Return the (x, y) coordinate for the center point of the cell that contains the specified text.  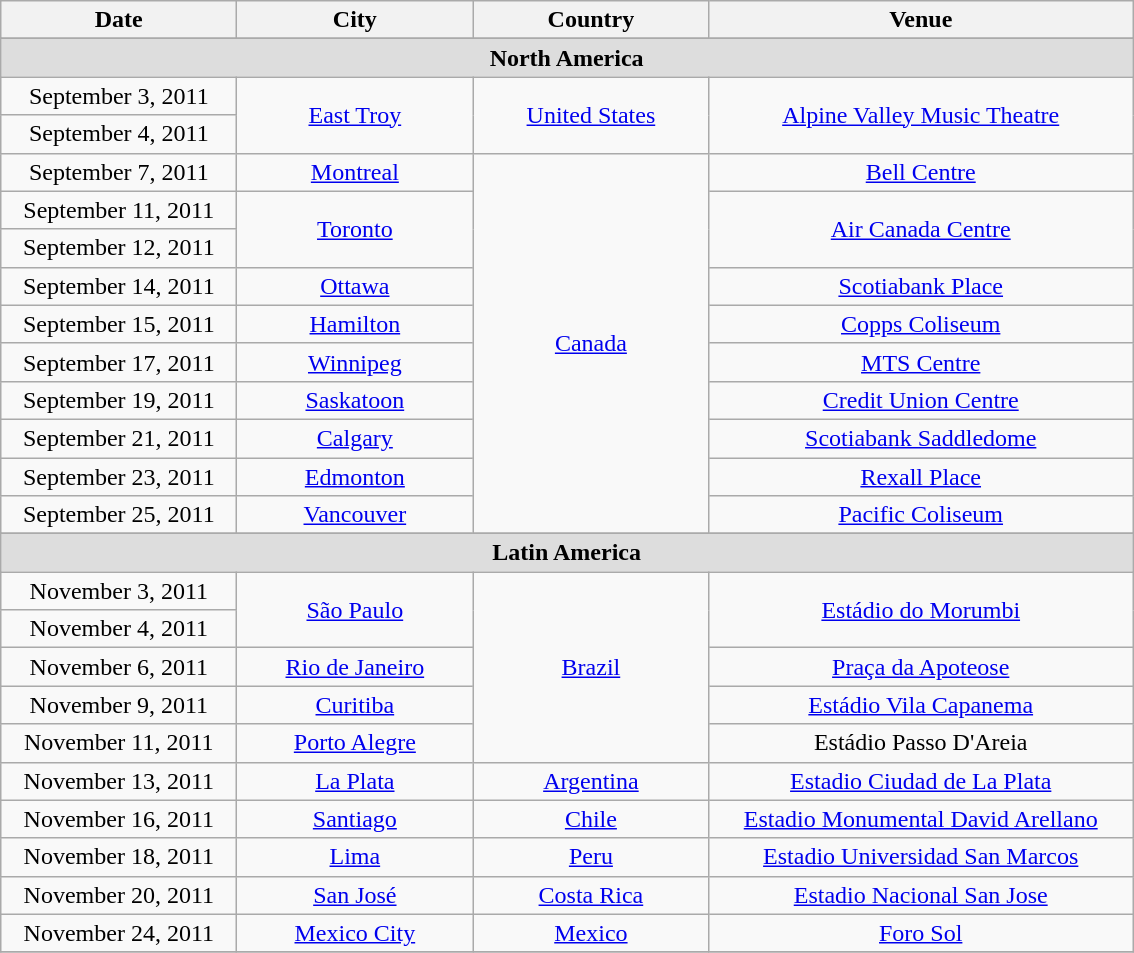
Estadio Universidad San Marcos (921, 857)
September 12, 2011 (119, 248)
September 23, 2011 (119, 477)
Latin America (567, 553)
Peru (591, 857)
Mexico (591, 933)
September 4, 2011 (119, 134)
Lima (355, 857)
Ottawa (355, 286)
November 3, 2011 (119, 591)
Argentina (591, 781)
November 18, 2011 (119, 857)
Hamilton (355, 324)
September 3, 2011 (119, 96)
Bell Centre (921, 172)
São Paulo (355, 610)
Foro Sol (921, 933)
September 25, 2011 (119, 515)
September 14, 2011 (119, 286)
September 19, 2011 (119, 400)
Alpine Valley Music Theatre (921, 115)
Estadio Monumental David Arellano (921, 819)
East Troy (355, 115)
November 24, 2011 (119, 933)
Country (591, 20)
Calgary (355, 438)
November 13, 2011 (119, 781)
Chile (591, 819)
Estadio Ciudad de La Plata (921, 781)
Scotiabank Place (921, 286)
November 4, 2011 (119, 629)
Montreal (355, 172)
November 16, 2011 (119, 819)
San José (355, 895)
Mexico City (355, 933)
Estadio Nacional San Jose (921, 895)
Costa Rica (591, 895)
City (355, 20)
Estádio do Morumbi (921, 610)
Estádio Vila Capanema (921, 705)
November 20, 2011 (119, 895)
September 7, 2011 (119, 172)
Copps Coliseum (921, 324)
November 9, 2011 (119, 705)
September 15, 2011 (119, 324)
Scotiabank Saddledome (921, 438)
Canada (591, 344)
North America (567, 58)
Saskatoon (355, 400)
Rexall Place (921, 477)
La Plata (355, 781)
Rio de Janeiro (355, 667)
Credit Union Centre (921, 400)
Pacific Coliseum (921, 515)
Estádio Passo D'Areia (921, 743)
Winnipeg (355, 362)
September 21, 2011 (119, 438)
Curitiba (355, 705)
Toronto (355, 229)
MTS Centre (921, 362)
Edmonton (355, 477)
Venue (921, 20)
Air Canada Centre (921, 229)
September 17, 2011 (119, 362)
Date (119, 20)
Porto Alegre (355, 743)
Brazil (591, 667)
Praça da Apoteose (921, 667)
Santiago (355, 819)
November 11, 2011 (119, 743)
November 6, 2011 (119, 667)
Vancouver (355, 515)
United States (591, 115)
September 11, 2011 (119, 210)
